Extract the (X, Y) coordinate from the center of the cell holding the provided text.  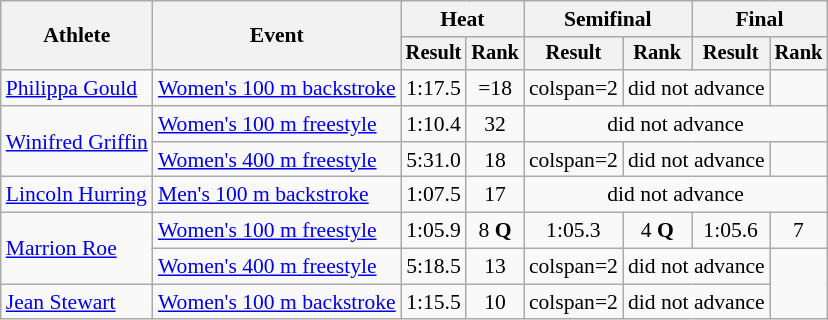
5:18.5 (434, 267)
7 (799, 231)
=18 (495, 88)
4 Q (658, 231)
Jean Stewart (77, 302)
Event (277, 36)
Winifred Griffin (77, 142)
5:31.0 (434, 160)
1:07.5 (434, 195)
1:05.9 (434, 231)
Lincoln Hurring (77, 195)
Semifinal (608, 19)
Marrion Roe (77, 248)
13 (495, 267)
10 (495, 302)
Athlete (77, 36)
32 (495, 124)
Men's 100 m backstroke (277, 195)
Final (760, 19)
1:05.3 (574, 231)
17 (495, 195)
Philippa Gould (77, 88)
1:17.5 (434, 88)
1:10.4 (434, 124)
Heat (462, 19)
18 (495, 160)
1:05.6 (731, 231)
1:15.5 (434, 302)
8 Q (495, 231)
